Capture the cell that displays the provided text and extract its [X, Y] central coordinate. 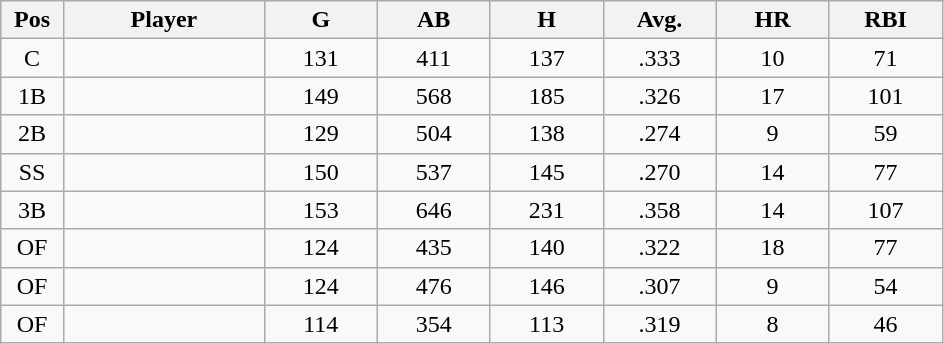
2B [32, 134]
17 [772, 96]
SS [32, 172]
18 [772, 248]
10 [772, 58]
.322 [660, 248]
Player [164, 20]
H [546, 20]
149 [320, 96]
3B [32, 210]
435 [434, 248]
145 [546, 172]
Pos [32, 20]
113 [546, 324]
568 [434, 96]
354 [434, 324]
114 [320, 324]
185 [546, 96]
411 [434, 58]
46 [886, 324]
RBI [886, 20]
131 [320, 58]
.307 [660, 286]
G [320, 20]
107 [886, 210]
138 [546, 134]
504 [434, 134]
140 [546, 248]
8 [772, 324]
Avg. [660, 20]
71 [886, 58]
153 [320, 210]
476 [434, 286]
.319 [660, 324]
129 [320, 134]
137 [546, 58]
.326 [660, 96]
146 [546, 286]
537 [434, 172]
646 [434, 210]
231 [546, 210]
54 [886, 286]
HR [772, 20]
101 [886, 96]
59 [886, 134]
.270 [660, 172]
C [32, 58]
.358 [660, 210]
150 [320, 172]
.333 [660, 58]
AB [434, 20]
1B [32, 96]
.274 [660, 134]
